Return (X, Y) of the center of cell containing provided text 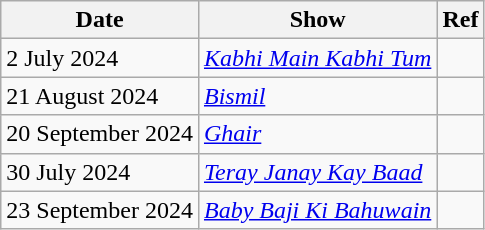
Kabhi Main Kabhi Tum (317, 58)
Show (317, 20)
Ghair (317, 134)
2 July 2024 (100, 58)
Baby Baji Ki Bahuwain (317, 210)
30 July 2024 (100, 172)
20 September 2024 (100, 134)
Teray Janay Kay Baad (317, 172)
23 September 2024 (100, 210)
Bismil (317, 96)
Date (100, 20)
Ref (460, 20)
21 August 2024 (100, 96)
